Extract the (x, y) coordinate from the center of the cell holding the provided text.  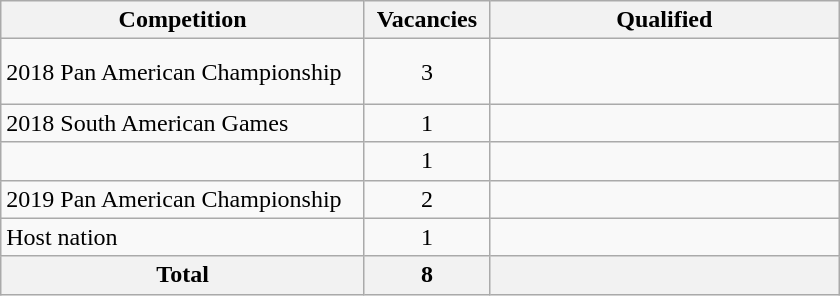
Total (183, 275)
2018 South American Games (183, 123)
Competition (183, 20)
Qualified (664, 20)
Vacancies (426, 20)
2 (426, 199)
3 (426, 72)
2018 Pan American Championship (183, 72)
Host nation (183, 237)
2019 Pan American Championship (183, 199)
8 (426, 275)
